Locate the cell with the specified text and output its [X, Y] center coordinate. 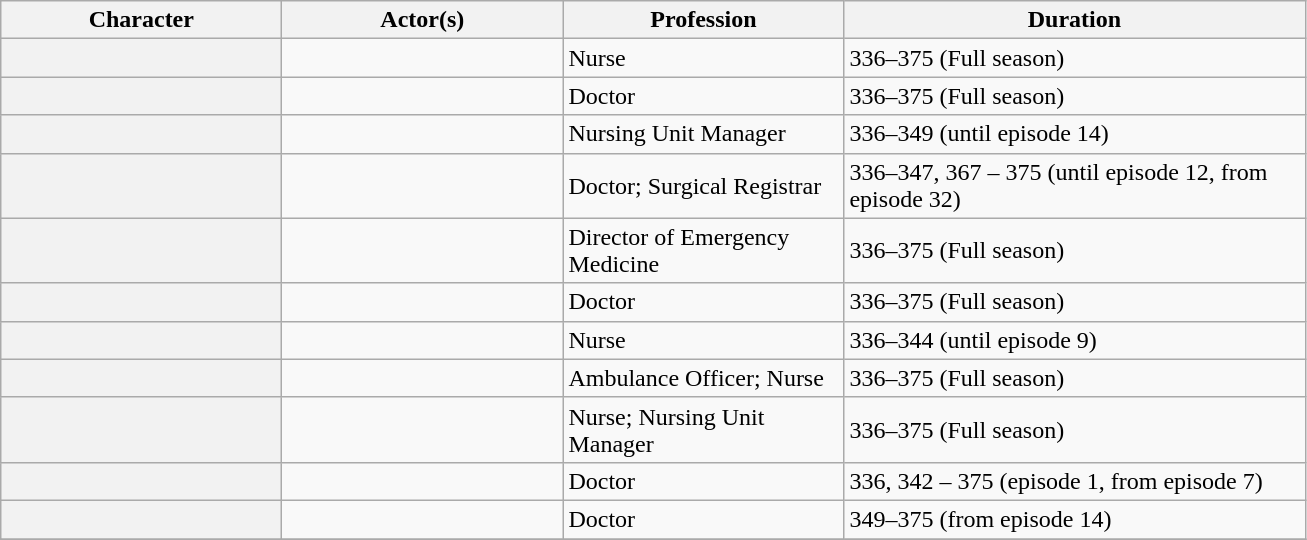
Director of Emergency Medicine [704, 250]
Character [142, 20]
Actor(s) [422, 20]
Nursing Unit Manager [704, 134]
336–347, 367 – 375 (until episode 12, from episode 32) [1074, 186]
336–344 (until episode 9) [1074, 340]
336, 342 – 375 (episode 1, from episode 7) [1074, 481]
Doctor; Surgical Registrar [704, 186]
Nurse; Nursing Unit Manager [704, 430]
Profession [704, 20]
Duration [1074, 20]
Ambulance Officer; Nurse [704, 378]
336–349 (until episode 14) [1074, 134]
349–375 (from episode 14) [1074, 519]
